Pinpoint the cell where the given text exists, returning its [X, Y] midpoint coordinate. 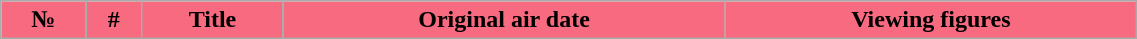
Viewing figures [931, 20]
# [114, 20]
Title [213, 20]
Original air date [504, 20]
№ [44, 20]
